Return [x, y] of the center of cell containing provided text 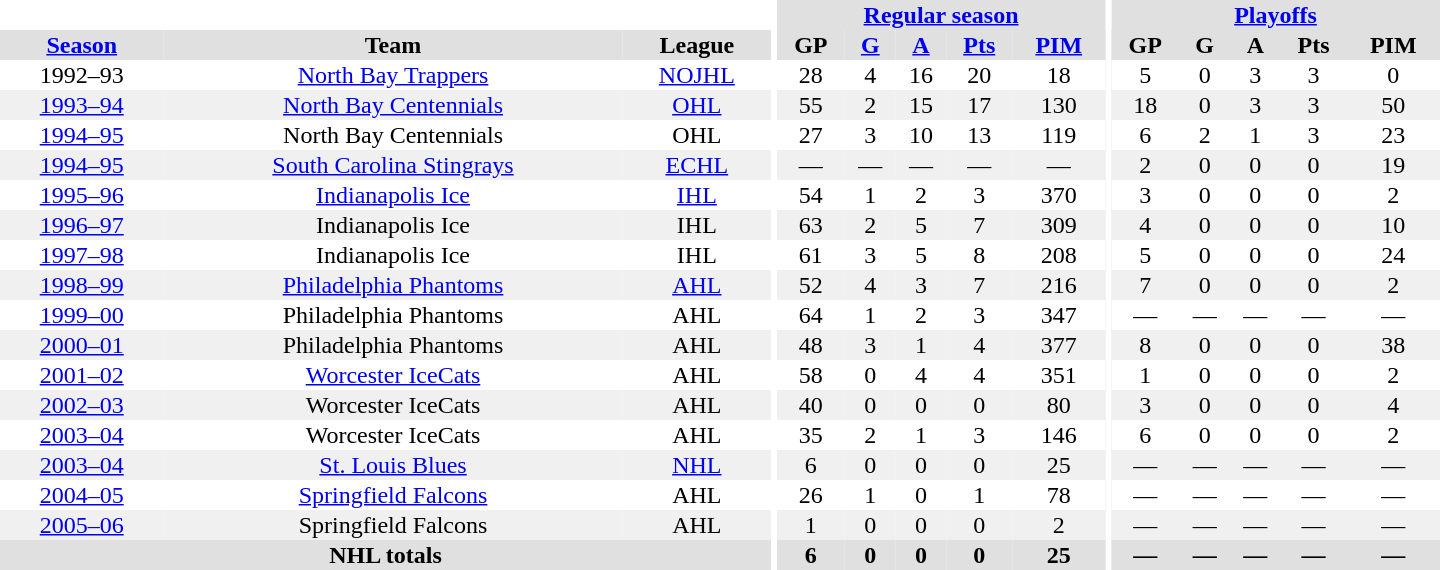
1996–97 [82, 225]
377 [1058, 345]
24 [1393, 255]
1998–99 [82, 285]
2005–06 [82, 525]
15 [922, 105]
2004–05 [82, 495]
2002–03 [82, 405]
63 [811, 225]
1993–94 [82, 105]
80 [1058, 405]
146 [1058, 435]
Season [82, 45]
16 [922, 75]
St. Louis Blues [392, 465]
2001–02 [82, 375]
216 [1058, 285]
19 [1393, 165]
50 [1393, 105]
52 [811, 285]
40 [811, 405]
61 [811, 255]
78 [1058, 495]
208 [1058, 255]
347 [1058, 315]
1995–96 [82, 195]
27 [811, 135]
2000–01 [82, 345]
309 [1058, 225]
38 [1393, 345]
55 [811, 105]
League [697, 45]
North Bay Trappers [392, 75]
NOJHL [697, 75]
NHL totals [386, 555]
58 [811, 375]
1992–93 [82, 75]
64 [811, 315]
Regular season [942, 15]
ECHL [697, 165]
48 [811, 345]
130 [1058, 105]
35 [811, 435]
17 [979, 105]
South Carolina Stingrays [392, 165]
54 [811, 195]
28 [811, 75]
20 [979, 75]
NHL [697, 465]
351 [1058, 375]
1997–98 [82, 255]
370 [1058, 195]
13 [979, 135]
Playoffs [1276, 15]
1999–00 [82, 315]
26 [811, 495]
23 [1393, 135]
119 [1058, 135]
Team [392, 45]
